Search for the cell housing the specified text and yield its [X, Y] center coordinate. 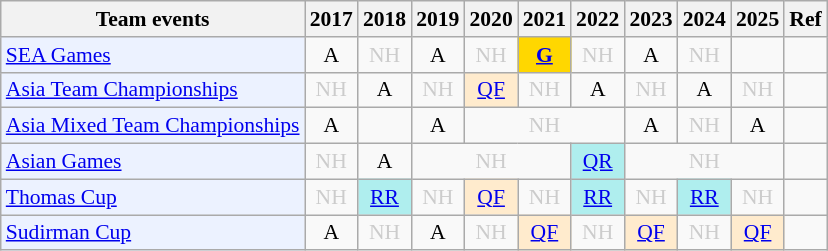
Team events [153, 19]
2022 [598, 19]
2020 [490, 19]
2017 [332, 19]
SEA Games [153, 55]
QR [598, 162]
Asia Team Championships [153, 90]
2019 [438, 19]
2021 [544, 19]
2025 [758, 19]
Ref [805, 19]
Asian Games [153, 162]
Asia Mixed Team Championships [153, 126]
Thomas Cup [153, 197]
2023 [650, 19]
G [544, 55]
2024 [704, 19]
Sudirman Cup [153, 233]
2018 [384, 19]
